Capture the cell that displays the provided text and extract its [x, y] central coordinate. 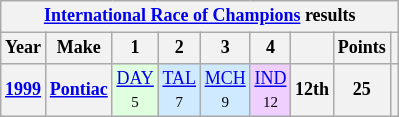
25 [362, 90]
1 [135, 48]
Make [78, 48]
TAL7 [179, 90]
4 [270, 48]
1999 [24, 90]
DAY5 [135, 90]
3 [225, 48]
Year [24, 48]
IND12 [270, 90]
International Race of Champions results [200, 16]
12th [312, 90]
MCH9 [225, 90]
Pontiac [78, 90]
Points [362, 48]
2 [179, 48]
